Provide the (x, y) coordinate of the cell's center where the given text is located.  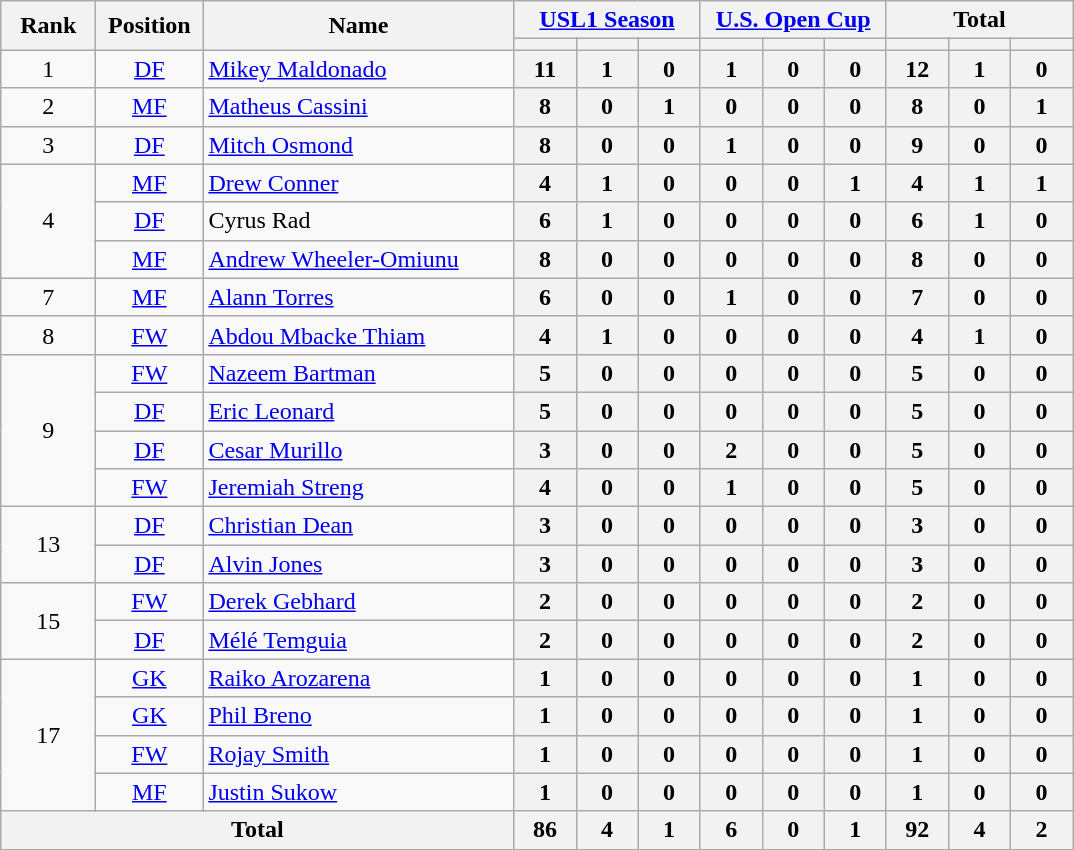
U.S. Open Cup (793, 20)
Drew Conner (358, 183)
Jeremiah Streng (358, 488)
Nazeem Bartman (358, 373)
Cesar Murillo (358, 449)
Alann Torres (358, 297)
Derek Gebhard (358, 602)
12 (917, 69)
Rojay Smith (358, 754)
Matheus Cassini (358, 107)
Abdou Mbacke Thiam (358, 335)
Name (358, 26)
Alvin Jones (358, 564)
Position (150, 26)
Raiko Arozarena (358, 678)
Justin Sukow (358, 792)
Cyrus Rad (358, 221)
Eric Leonard (358, 411)
USL1 Season (607, 20)
15 (48, 621)
Mitch Osmond (358, 145)
17 (48, 735)
11 (545, 69)
Christian Dean (358, 526)
86 (545, 830)
Mikey Maldonado (358, 69)
Mélé Temguia (358, 640)
92 (917, 830)
Phil Breno (358, 716)
Andrew Wheeler-Omiunu (358, 259)
Rank (48, 26)
13 (48, 545)
